Return the [x, y] coordinate for the center point of the cell that contains the specified text.  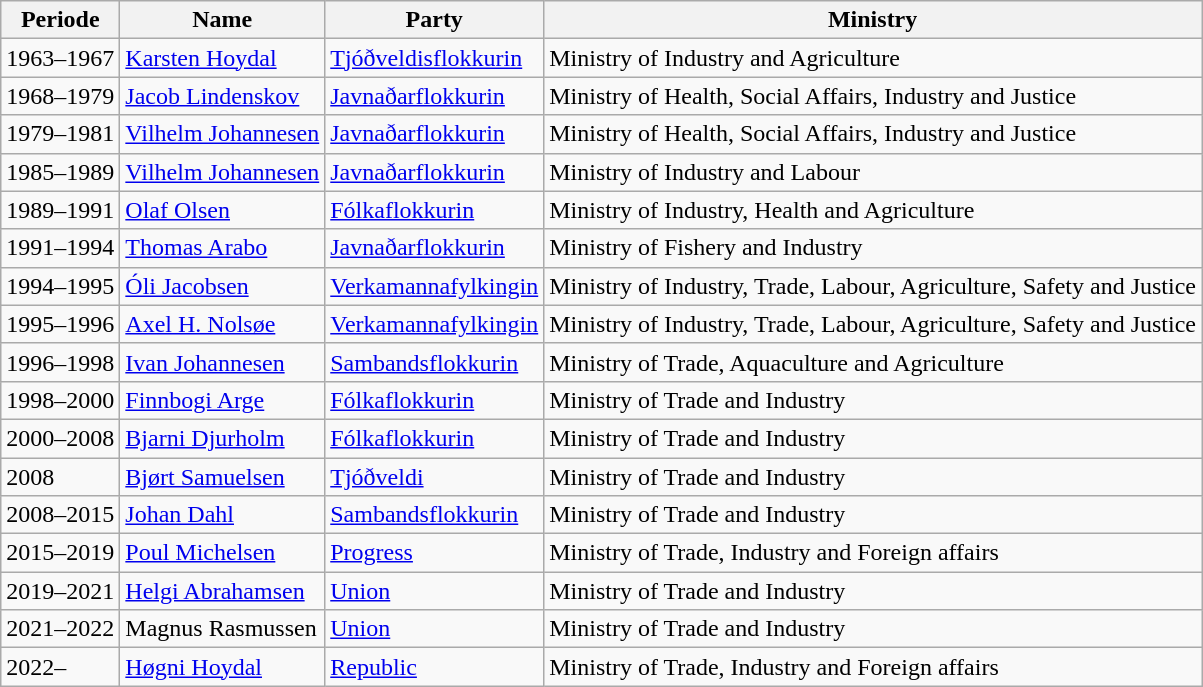
1979–1981 [60, 134]
Karsten Hoydal [222, 58]
1994–1995 [60, 286]
Name [222, 20]
Jacob Lindenskov [222, 96]
Óli Jacobsen [222, 286]
Poul Michelsen [222, 553]
Finnbogi Arge [222, 400]
Helgi Abrahamsen [222, 591]
Ministry of Industry and Labour [873, 172]
Party [434, 20]
2015–2019 [60, 553]
1985–1989 [60, 172]
1995–1996 [60, 324]
Magnus Rasmussen [222, 629]
Ministry of Fishery and Industry [873, 248]
Thomas Arabo [222, 248]
Progress [434, 553]
Høgni Hoydal [222, 667]
Tjóðveldisflokkurin [434, 58]
Ministry of Trade, Aquaculture and Agriculture [873, 362]
Ministry [873, 20]
Ivan Johannesen [222, 362]
2000–2008 [60, 438]
Tjóðveldi [434, 477]
1989–1991 [60, 210]
1991–1994 [60, 248]
2021–2022 [60, 629]
1998–2000 [60, 400]
1968–1979 [60, 96]
2008 [60, 477]
1963–1967 [60, 58]
Johan Dahl [222, 515]
Axel H. Nolsøe [222, 324]
Ministry of Industry and Agriculture [873, 58]
1996–1998 [60, 362]
2008–2015 [60, 515]
Bjørt Samuelsen [222, 477]
Ministry of Industry, Health and Agriculture [873, 210]
Bjarni Djurholm [222, 438]
Periode [60, 20]
2019–2021 [60, 591]
Republic [434, 667]
Olaf Olsen [222, 210]
2022– [60, 667]
